Provide the (x, y) coordinate of the cell's center where the given text is located.  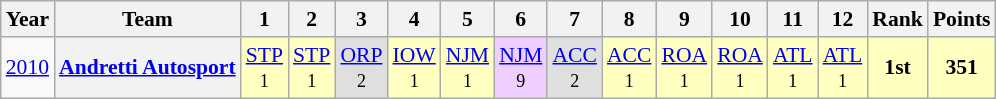
10 (740, 19)
Andretti Autosport (148, 68)
Year (28, 19)
5 (468, 19)
2 (312, 19)
3 (361, 19)
1st (898, 68)
ACC1 (630, 68)
Rank (898, 19)
7 (574, 19)
2010 (28, 68)
NJM1 (468, 68)
351 (962, 68)
9 (684, 19)
4 (414, 19)
Points (962, 19)
8 (630, 19)
IOW1 (414, 68)
ORP2 (361, 68)
Team (148, 19)
6 (520, 19)
ACC2 (574, 68)
NJM9 (520, 68)
11 (793, 19)
1 (264, 19)
12 (843, 19)
